Determine the (X, Y) coordinate at the center of the cell enclosing the given text.  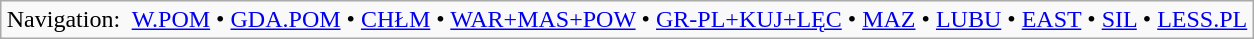
Navigation: W.POM • GDA.POM • CHŁM • WAR+MAS+POW • GR-PL+KUJ+LĘC • MAZ • LUBU • EAST • SIL • LESS.PL (627, 20)
